Search for the cell housing the specified text and yield its [X, Y] center coordinate. 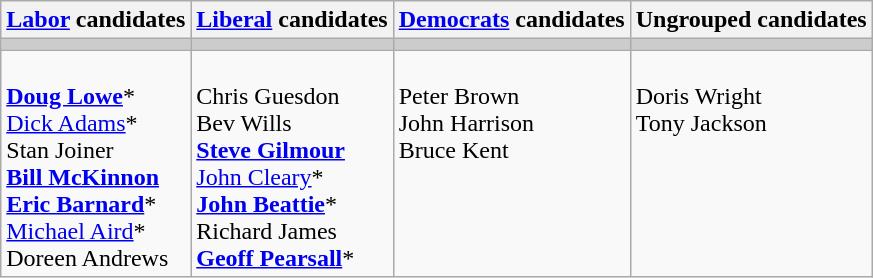
Peter Brown John Harrison Bruce Kent [512, 164]
Liberal candidates [292, 20]
Democrats candidates [512, 20]
Labor candidates [96, 20]
Doug Lowe* Dick Adams* Stan Joiner Bill McKinnon Eric Barnard* Michael Aird* Doreen Andrews [96, 164]
Chris Guesdon Bev Wills Steve Gilmour John Cleary* John Beattie* Richard James Geoff Pearsall* [292, 164]
Doris Wright Tony Jackson [751, 164]
Ungrouped candidates [751, 20]
